Output the (X, Y) coordinate of the center of the cell containing the given text.  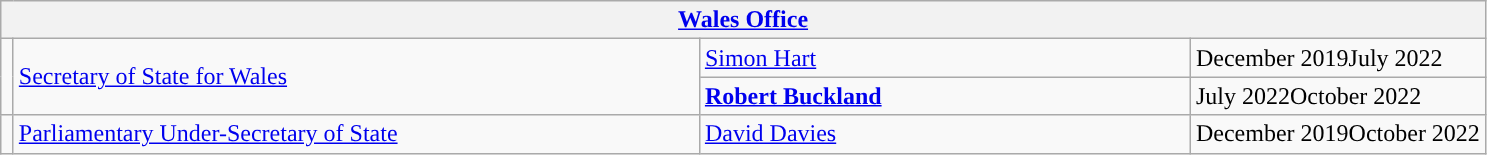
Wales Office (744, 20)
Simon Hart (944, 58)
July 2022October 2022 (1338, 96)
Robert Buckland (944, 96)
Secretary of State for Wales (356, 77)
David Davies (944, 134)
Parliamentary Under-Secretary of State (356, 134)
December 2019July 2022 (1338, 58)
December 2019October 2022 (1338, 134)
